Output the [x, y] coordinate of the center of the cell containing the given text.  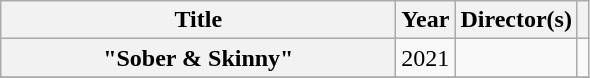
Director(s) [516, 20]
2021 [426, 58]
Year [426, 20]
"Sober & Skinny" [198, 58]
Title [198, 20]
